From the cell containing the given text, extract its center point as [x, y] coordinate. 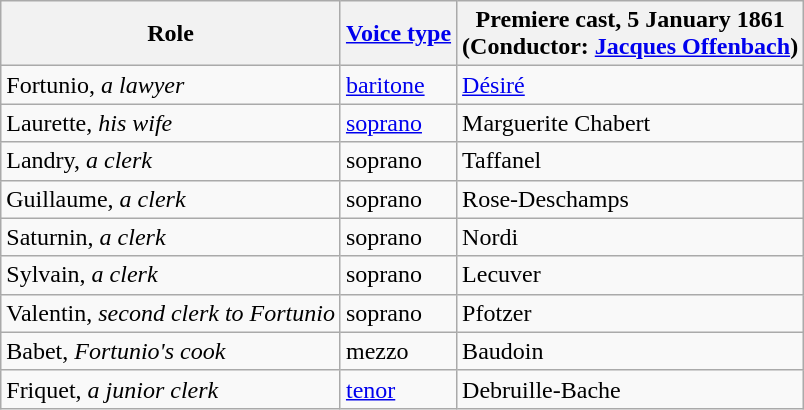
Fortunio, a lawyer [171, 85]
Lecuver [630, 275]
Laurette, his wife [171, 123]
Pfotzer [630, 313]
Premiere cast, 5 January 1861(Conductor: Jacques Offenbach) [630, 34]
Taffanel [630, 161]
Saturnin, a clerk [171, 237]
Voice type [398, 34]
Désiré [630, 85]
Landry, a clerk [171, 161]
Marguerite Chabert [630, 123]
Sylvain, a clerk [171, 275]
Guillaume, a clerk [171, 199]
mezzo [398, 351]
Nordi [630, 237]
Friquet, a junior clerk [171, 389]
Baudoin [630, 351]
Valentin, second clerk to Fortunio [171, 313]
baritone [398, 85]
Debruille-Bache [630, 389]
Role [171, 34]
Babet, Fortunio's cook [171, 351]
Rose-Deschamps [630, 199]
tenor [398, 389]
